Search for the cell housing the specified text and yield its (X, Y) center coordinate. 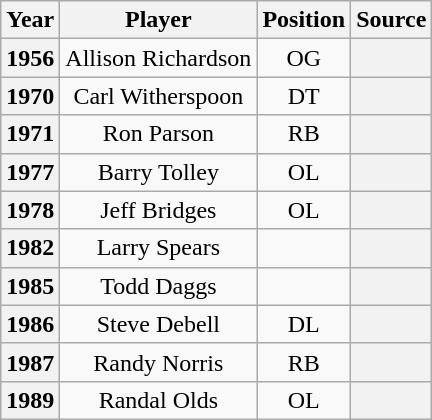
1985 (30, 286)
DT (304, 96)
1986 (30, 324)
Randal Olds (158, 400)
Player (158, 20)
1978 (30, 210)
Jeff Bridges (158, 210)
1971 (30, 134)
Randy Norris (158, 362)
Position (304, 20)
DL (304, 324)
Source (392, 20)
Carl Witherspoon (158, 96)
Year (30, 20)
Ron Parson (158, 134)
Larry Spears (158, 248)
1956 (30, 58)
OG (304, 58)
Barry Tolley (158, 172)
Todd Daggs (158, 286)
1977 (30, 172)
1970 (30, 96)
1987 (30, 362)
Steve Debell (158, 324)
1982 (30, 248)
1989 (30, 400)
Allison Richardson (158, 58)
